Capture the cell that displays the provided text and extract its [x, y] central coordinate. 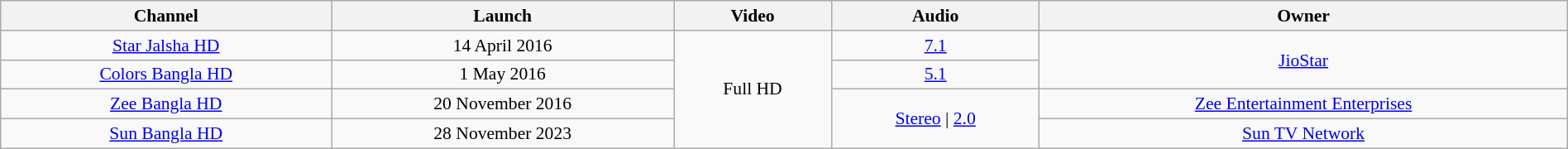
20 November 2016 [503, 104]
Sun Bangla HD [166, 134]
Owner [1303, 16]
Colors Bangla HD [166, 74]
Video [753, 16]
1 May 2016 [503, 74]
JioStar [1303, 60]
Full HD [753, 89]
14 April 2016 [503, 46]
Channel [166, 16]
28 November 2023 [503, 134]
Audio [935, 16]
7.1 [935, 46]
Sun TV Network [1303, 134]
Star Jalsha HD [166, 46]
Zee Bangla HD [166, 104]
5.1 [935, 74]
Launch [503, 16]
Zee Entertainment Enterprises [1303, 104]
Stereo | 2.0 [935, 119]
